Determine the (X, Y) coordinate at the center of the cell enclosing the given text.  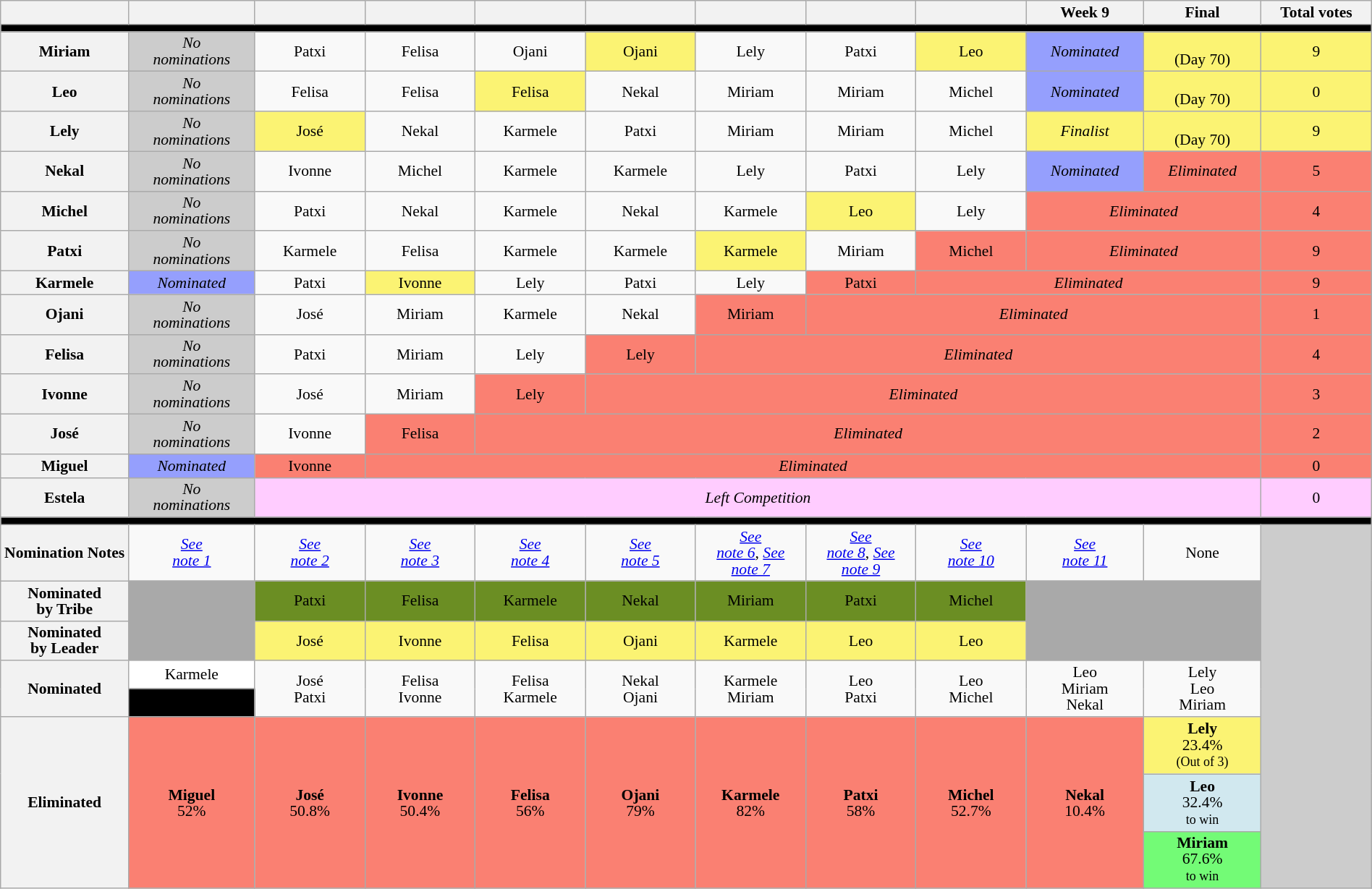
Ojani79% (640, 803)
NekalOjani (640, 689)
Final (1202, 13)
JoséPatxi (310, 689)
Nomination Notes (65, 553)
LelyLeoMiriam (1202, 689)
Nominatedby Tribe (65, 600)
Week 9 (1085, 13)
3 (1316, 395)
2 (1316, 434)
FelisaIvonne (420, 689)
Ivonne50.4% (420, 803)
LeoMichel (971, 689)
Seenote 10 (971, 553)
LeoMiriamNekal (1085, 689)
Seenote 2 (310, 553)
Seenote 4 (530, 553)
Seenote 11 (1085, 553)
Patxi58% (860, 803)
Nekal10.4% (1085, 803)
Michel52.7% (971, 803)
None (1202, 553)
Estela (65, 498)
Miguel52% (192, 803)
Finalist (1085, 132)
1 (1316, 314)
Left Competition (758, 498)
Lely23.4%(Out of 3) (1202, 745)
Miriam67.6%to win (1202, 859)
KarmeleMiriam (750, 689)
Karmele82% (750, 803)
Seenote 6, Seenote 7 (750, 553)
Leo32.4%to win (1202, 803)
LeoPatxi (860, 689)
Nominatedby Leader (65, 641)
FelisaKarmele (530, 689)
José50.8% (310, 803)
Felisa56% (530, 803)
Total votes (1316, 13)
Seenote 8, Seenote 9 (860, 553)
Seenote 1 (192, 553)
5 (1316, 171)
Seenote 3 (420, 553)
Seenote 5 (640, 553)
